Identify which cell holds the provided text, then report its (x, y) central coordinate. 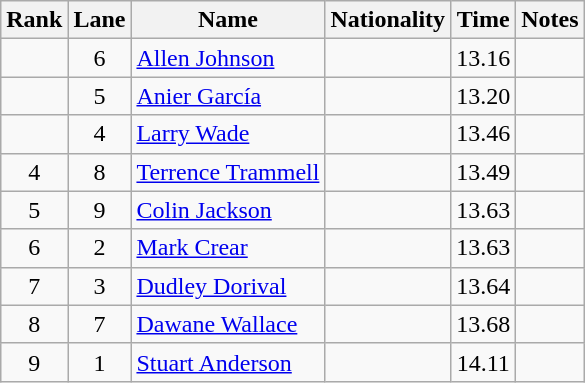
Terrence Trammell (228, 172)
Nationality (388, 20)
Anier García (228, 96)
Lane (100, 20)
Notes (550, 20)
1 (100, 362)
Dudley Dorival (228, 286)
13.16 (484, 58)
Rank (34, 20)
Larry Wade (228, 134)
13.68 (484, 324)
13.20 (484, 96)
Colin Jackson (228, 210)
2 (100, 248)
Name (228, 20)
Time (484, 20)
13.64 (484, 286)
14.11 (484, 362)
3 (100, 286)
Dawane Wallace (228, 324)
13.46 (484, 134)
Stuart Anderson (228, 362)
Mark Crear (228, 248)
13.49 (484, 172)
Allen Johnson (228, 58)
